Determine the [X, Y] coordinate at the center of the cell enclosing the given text.  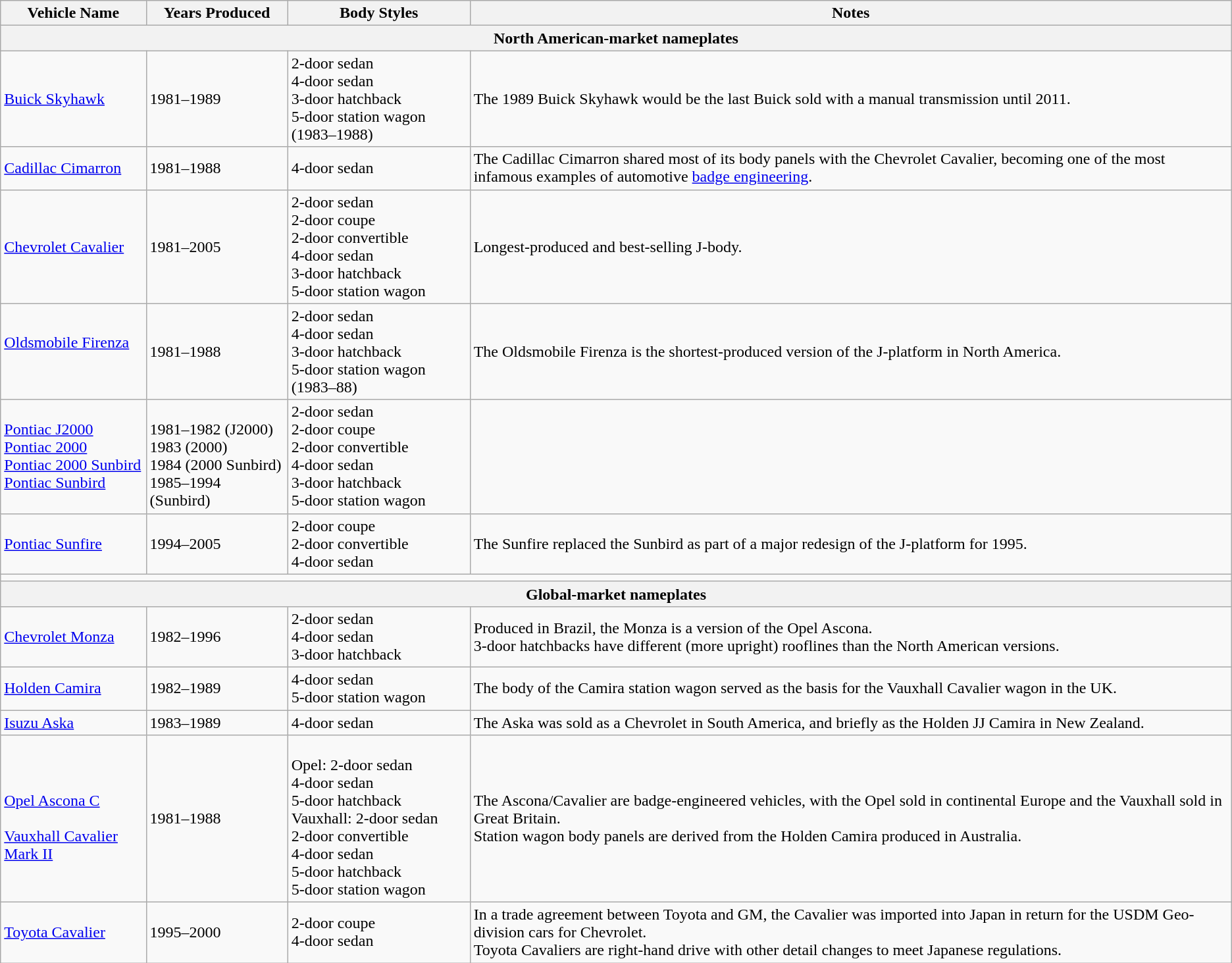
1995–2000 [217, 933]
Buick Skyhawk [74, 99]
Years Produced [217, 13]
Toyota Cavalier [74, 933]
1981–2005 [217, 246]
Pontiac J2000Pontiac 2000Pontiac 2000 SunbirdPontiac Sunbird [74, 457]
Opel Ascona CVauxhall Cavalier Mark II [74, 819]
2-door sedan4-door sedan3-door hatchback [379, 637]
Chevrolet Monza [74, 637]
The Oldsmobile Firenza is the shortest-produced version of the J-platform in North America. [850, 351]
Oldsmobile Firenza [74, 351]
Vehicle Name [74, 13]
Longest-produced and best-selling J-body. [850, 246]
Cadillac Cimarron [74, 169]
2-door sedan4-door sedan3-door hatchback5-door station wagon (1983–1988) [379, 99]
1982–1996 [217, 637]
Opel: 2-door sedan4-door sedan5-door hatchbackVauxhall: 2-door sedan2-door convertible4-door sedan5-door hatchback5-door station wagon [379, 819]
Chevrolet Cavalier [74, 246]
Holden Camira [74, 689]
Pontiac Sunfire [74, 544]
Global-market nameplates [616, 594]
2-door sedan4-door sedan3-door hatchback5-door station wagon (1983–88) [379, 351]
1981–1982 (J2000)1983 (2000)1984 (2000 Sunbird)1985–1994 (Sunbird) [217, 457]
4-door sedan5-door station wagon [379, 689]
1994–2005 [217, 544]
Body Styles [379, 13]
The Aska was sold as a Chevrolet in South America, and briefly as the Holden JJ Camira in New Zealand. [850, 722]
Notes [850, 13]
North American-market nameplates [616, 38]
1982–1989 [217, 689]
The 1989 Buick Skyhawk would be the last Buick sold with a manual transmission until 2011. [850, 99]
The body of the Camira station wagon served as the basis for the Vauxhall Cavalier wagon in the UK. [850, 689]
2-door coupe4-door sedan [379, 933]
1983–1989 [217, 722]
1981–1989 [217, 99]
The Sunfire replaced the Sunbird as part of a major redesign of the J-platform for 1995. [850, 544]
2-door coupe2-door convertible4-door sedan [379, 544]
Isuzu Aska [74, 722]
